Capture the cell that displays the provided text and extract its [x, y] central coordinate. 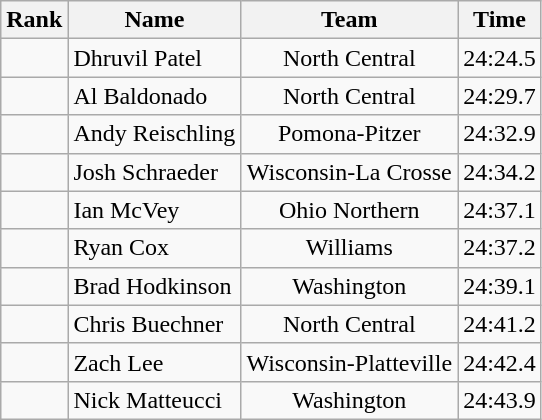
24:37.2 [500, 248]
Zach Lee [154, 362]
Nick Matteucci [154, 400]
Brad Hodkinson [154, 286]
Wisconsin-Platteville [350, 362]
24:32.9 [500, 134]
Al Baldonado [154, 96]
Josh Schraeder [154, 172]
Ryan Cox [154, 248]
Pomona-Pitzer [350, 134]
24:37.1 [500, 210]
24:34.2 [500, 172]
24:39.1 [500, 286]
Name [154, 20]
24:41.2 [500, 324]
Rank [34, 20]
Chris Buechner [154, 324]
Williams [350, 248]
Ohio Northern [350, 210]
Ian McVey [154, 210]
24:24.5 [500, 58]
Dhruvil Patel [154, 58]
Team [350, 20]
Time [500, 20]
24:29.7 [500, 96]
24:42.4 [500, 362]
Andy Reischling [154, 134]
24:43.9 [500, 400]
Wisconsin-La Crosse [350, 172]
